Return (x, y) of the center of cell containing provided text 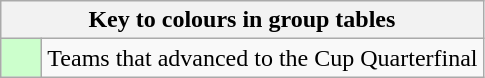
Teams that advanced to the Cup Quarterfinal (262, 58)
Key to colours in group tables (242, 20)
